From the cell containing the given text, extract its center point as [x, y] coordinate. 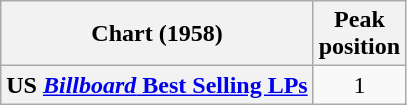
Chart (1958) [157, 34]
Peakposition [359, 34]
1 [359, 85]
US Billboard Best Selling LPs [157, 85]
